Detect which cell encompasses the target text, then output its [X, Y] center coordinate. 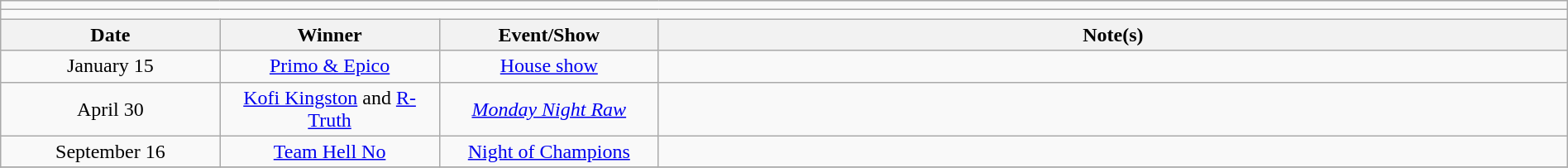
Kofi Kingston and R-Truth [329, 109]
Team Hell No [329, 151]
Note(s) [1113, 35]
Primo & Epico [329, 66]
Date [111, 35]
September 16 [111, 151]
Night of Champions [549, 151]
January 15 [111, 66]
House show [549, 66]
April 30 [111, 109]
Monday Night Raw [549, 109]
Winner [329, 35]
Event/Show [549, 35]
